Determine the [X, Y] coordinate at the center of the cell enclosing the given text.  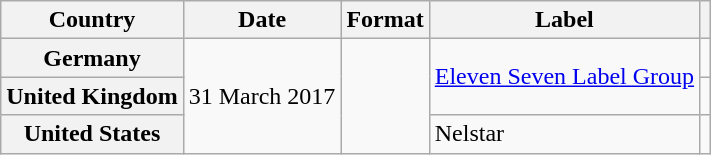
United States [92, 134]
Label [564, 20]
United Kingdom [92, 96]
Country [92, 20]
Date [262, 20]
Format [385, 20]
Eleven Seven Label Group [564, 77]
Germany [92, 58]
31 March 2017 [262, 96]
Nelstar [564, 134]
